Locate the cell with the specified text and output its (X, Y) center coordinate. 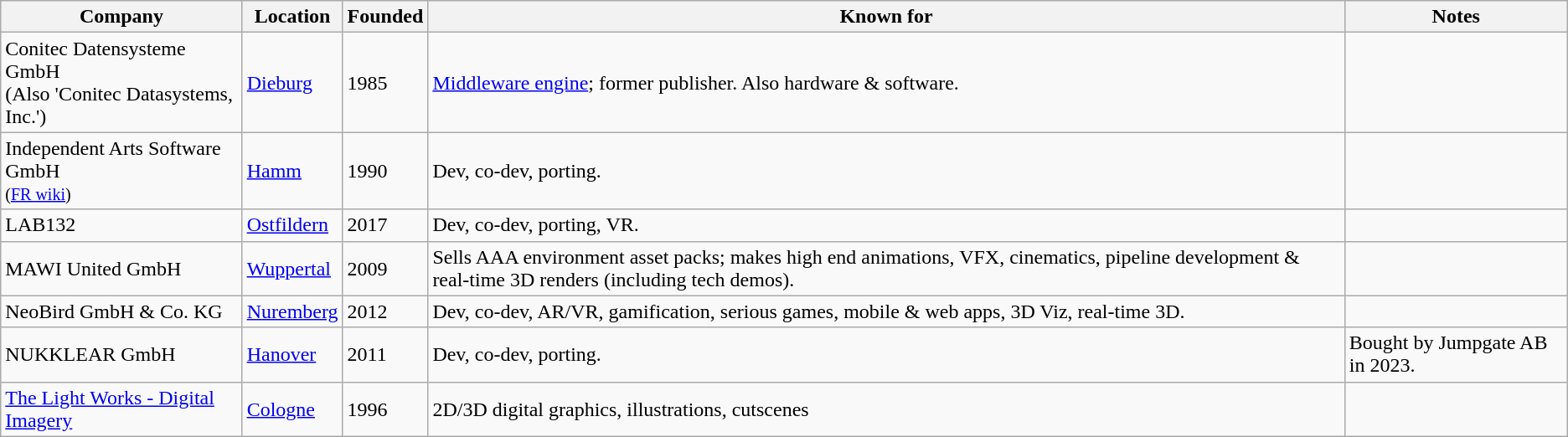
Known for (886, 17)
Founded (385, 17)
2009 (385, 268)
2011 (385, 355)
Location (292, 17)
The Light Works - Digital Imagery (121, 409)
Dieburg (292, 82)
2017 (385, 225)
Notes (1456, 17)
Ostfildern (292, 225)
Dev, co-dev, porting, VR. (886, 225)
Hanover (292, 355)
Cologne (292, 409)
1985 (385, 82)
1990 (385, 171)
LAB132 (121, 225)
NUKKLEAR GmbH (121, 355)
Wuppertal (292, 268)
1996 (385, 409)
Conitec Datensysteme GmbH(Also 'Conitec Datasystems, Inc.') (121, 82)
Dev, co-dev, AR/VR, gamification, serious games, mobile & web apps, 3D Viz, real-time 3D. (886, 311)
2D/3D digital graphics, illustrations, cutscenes (886, 409)
Sells AAA environment asset packs; makes high end animations, VFX, cinematics, pipeline development & real-time 3D renders (including tech demos). (886, 268)
Independent Arts Software GmbH(FR wiki) (121, 171)
Middleware engine; former publisher. Also hardware & software. (886, 82)
2012 (385, 311)
MAWI United GmbH (121, 268)
Nuremberg (292, 311)
Company (121, 17)
NeoBird GmbH & Co. KG (121, 311)
Bought by Jumpgate AB in 2023. (1456, 355)
Hamm (292, 171)
